Find where the given text appears and provide that cell's center as (x, y) coordinate. 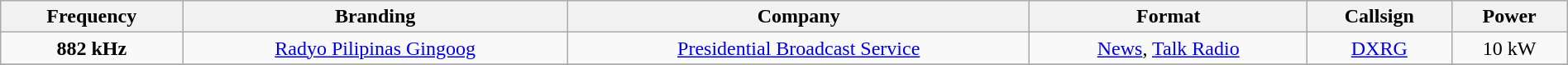
Presidential Broadcast Service (798, 48)
10 kW (1509, 48)
Company (798, 17)
News, Talk Radio (1169, 48)
Callsign (1379, 17)
DXRG (1379, 48)
882 kHz (92, 48)
Format (1169, 17)
Radyo Pilipinas Gingoog (375, 48)
Power (1509, 17)
Frequency (92, 17)
Branding (375, 17)
